Output the (X, Y) coordinate of the center of the cell containing the given text.  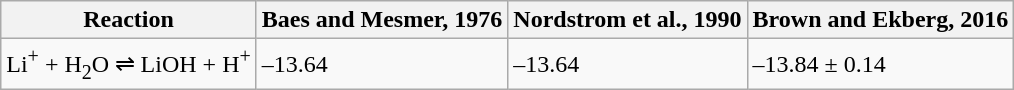
Baes and Mesmer, 1976 (382, 20)
–13.84 ± 0.14 (880, 64)
Li+ + H2O ⇌ LiOH + H+ (129, 64)
Nordstrom et al., 1990 (628, 20)
Brown and Ekberg, 2016 (880, 20)
Reaction (129, 20)
